Return (X, Y) of the center of cell containing provided text 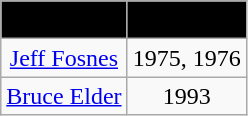
1993 (186, 96)
Years (186, 20)
Jeff Fosnes (64, 58)
Player (64, 20)
Bruce Elder (64, 96)
1975, 1976 (186, 58)
